Pinpoint the cell where the given text exists, returning its [X, Y] midpoint coordinate. 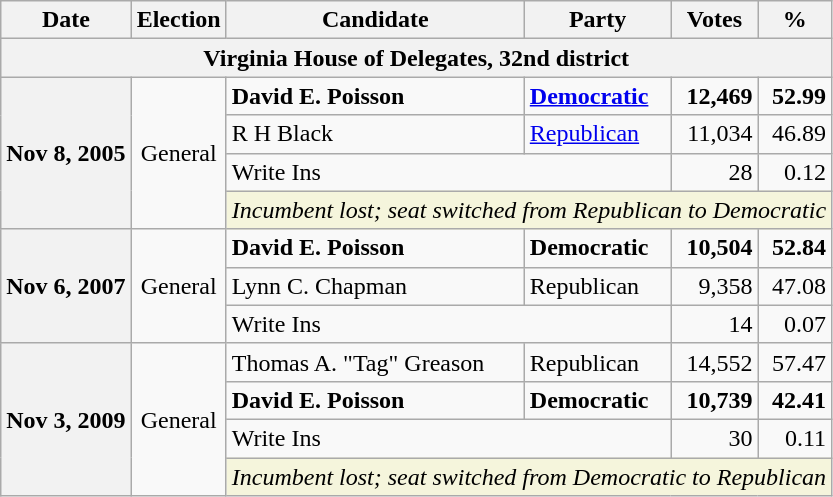
46.89 [795, 134]
Nov 6, 2007 [66, 286]
0.07 [795, 324]
52.84 [795, 248]
R H Black [375, 134]
Candidate [375, 20]
Nov 8, 2005 [66, 153]
14 [714, 324]
Lynn C. Chapman [375, 286]
Incumbent lost; seat switched from Democratic to Republican [528, 477]
% [795, 20]
Votes [714, 20]
Nov 3, 2009 [66, 419]
52.99 [795, 96]
57.47 [795, 362]
10,739 [714, 400]
Thomas A. "Tag" Greason [375, 362]
Date [66, 20]
9,358 [714, 286]
28 [714, 172]
Incumbent lost; seat switched from Republican to Democratic [528, 210]
12,469 [714, 96]
47.08 [795, 286]
10,504 [714, 248]
0.11 [795, 438]
42.41 [795, 400]
Party [598, 20]
14,552 [714, 362]
0.12 [795, 172]
Election [178, 20]
30 [714, 438]
Virginia House of Delegates, 32nd district [416, 58]
11,034 [714, 134]
